Capture the cell that displays the provided text and extract its (x, y) central coordinate. 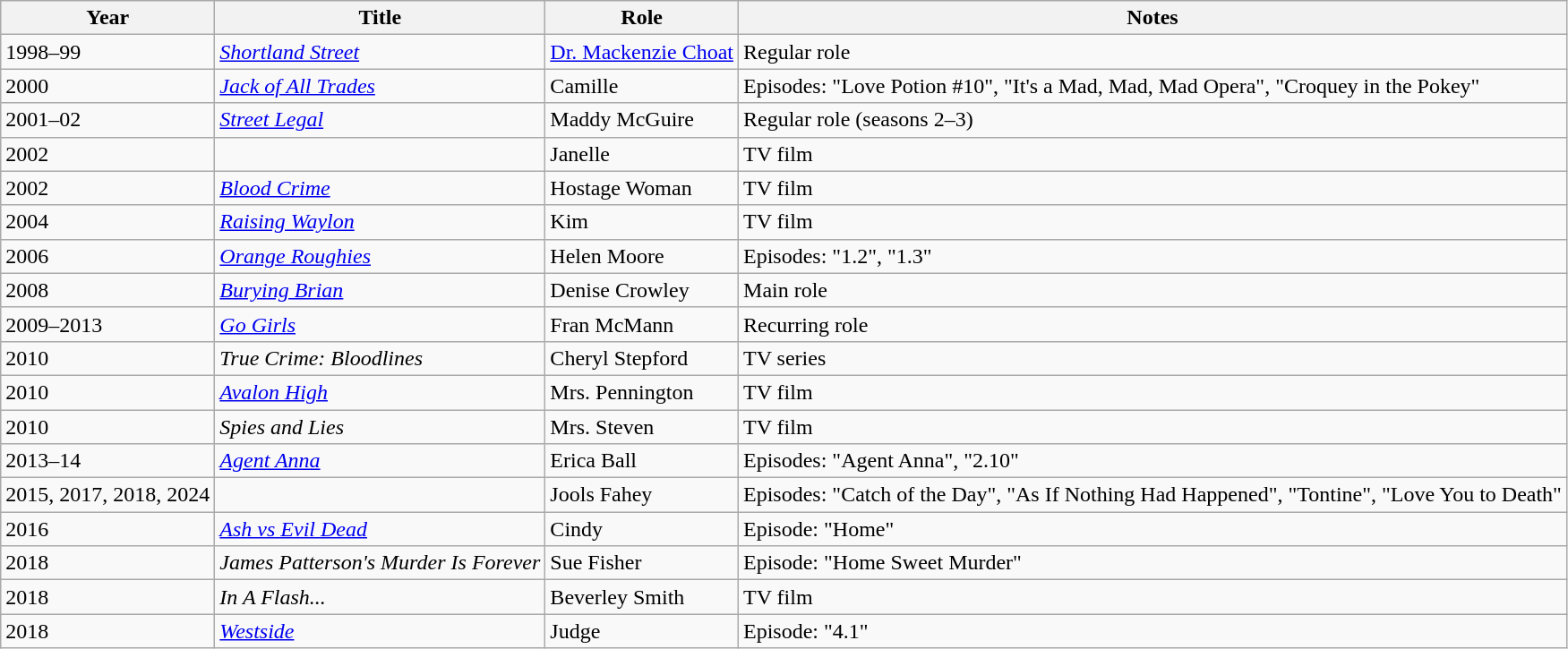
Blood Crime (380, 188)
Episode: "Home" (1153, 529)
Episodes: "Love Potion #10", "It's a Mad, Mad, Mad Opera", "Croquey in the Pokey" (1153, 86)
Cindy (642, 529)
2006 (107, 256)
Maddy McGuire (642, 120)
Mrs. Pennington (642, 392)
2008 (107, 290)
2015, 2017, 2018, 2024 (107, 495)
Agent Anna (380, 461)
Regular role (1153, 52)
Year (107, 18)
Episodes: "1.2", "1.3" (1153, 256)
Raising Waylon (380, 222)
Street Legal (380, 120)
Hostage Woman (642, 188)
Recurring role (1153, 324)
James Patterson's Murder Is Forever (380, 563)
Ash vs Evil Dead (380, 529)
In A Flash... (380, 597)
Jack of All Trades (380, 86)
Regular role (seasons 2–3) (1153, 120)
Camille (642, 86)
Spies and Lies (380, 427)
Notes (1153, 18)
Kim (642, 222)
2004 (107, 222)
Orange Roughies (380, 256)
Burying Brian (380, 290)
Episode: "Home Sweet Murder" (1153, 563)
Title (380, 18)
Janelle (642, 154)
2009–2013 (107, 324)
Judge (642, 631)
Episodes: "Agent Anna", "2.10" (1153, 461)
2001–02 (107, 120)
Fran McMann (642, 324)
Beverley Smith (642, 597)
Dr. Mackenzie Choat (642, 52)
Erica Ball (642, 461)
True Crime: Bloodlines (380, 358)
Episodes: "Catch of the Day", "As If Nothing Had Happened", "Tontine", "Love You to Death" (1153, 495)
Sue Fisher (642, 563)
Shortland Street (380, 52)
Helen Moore (642, 256)
Episode: "4.1" (1153, 631)
Main role (1153, 290)
2013–14 (107, 461)
Denise Crowley (642, 290)
TV series (1153, 358)
Avalon High (380, 392)
Role (642, 18)
1998–99 (107, 52)
Jools Fahey (642, 495)
Mrs. Steven (642, 427)
Go Girls (380, 324)
Westside (380, 631)
2000 (107, 86)
Cheryl Stepford (642, 358)
2016 (107, 529)
